Extract the [x, y] coordinate from the center of the cell holding the provided text.  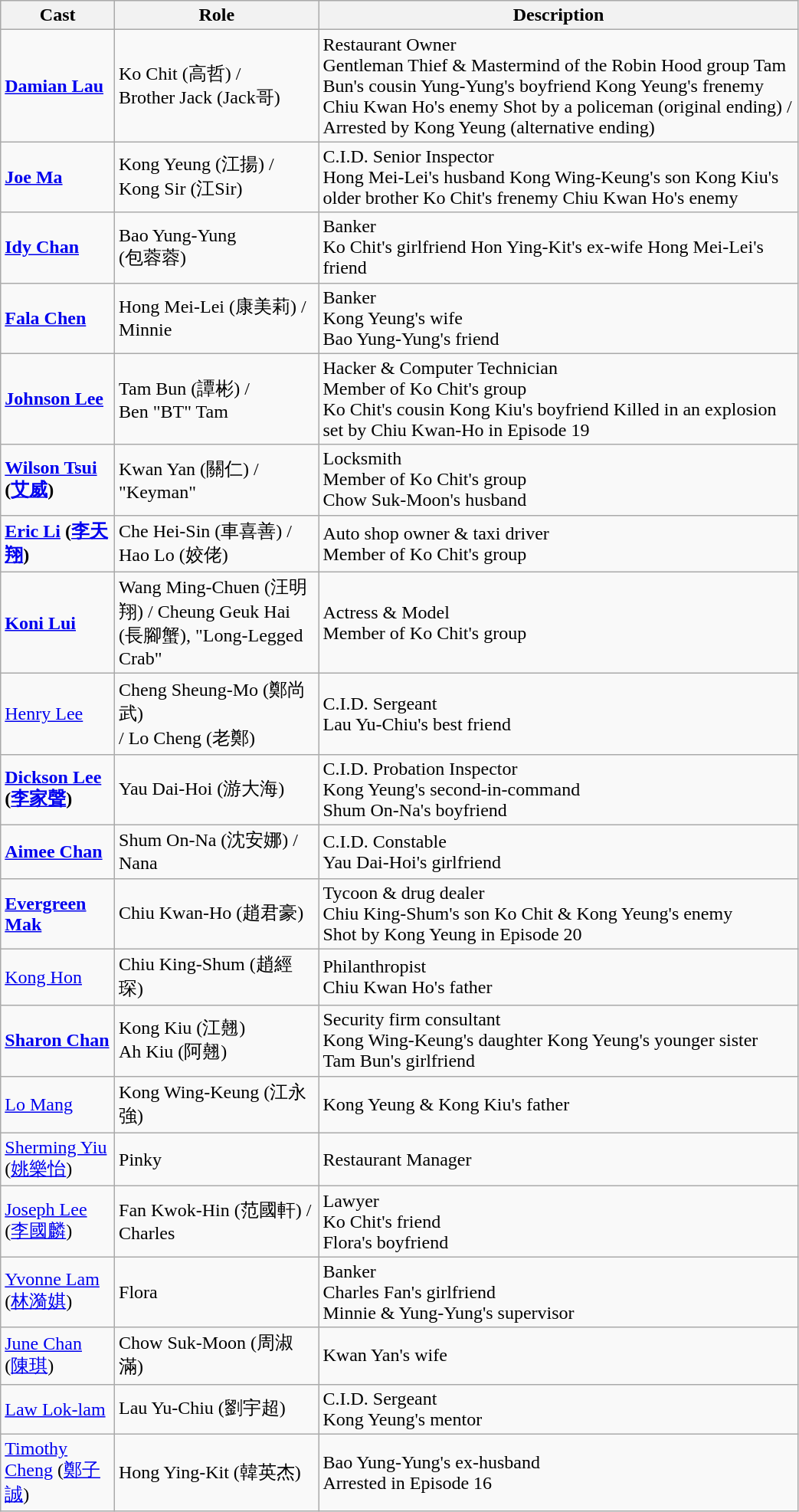
Chiu King-Shum (趙經琛) [217, 977]
Law Lok-lam [58, 1409]
C.I.D. SergeantLau Yu-Chiu's best friend [558, 714]
Shum On-Na (沈安娜) / Nana [217, 851]
BankerCharles Fan's girlfriendMinnie & Yung-Yung's supervisor [558, 1292]
Yvonne Lam (林漪娸) [58, 1292]
Lo Mang [58, 1104]
PhilanthropistChiu Kwan Ho's father [558, 977]
Hong Mei-Lei (康美莉) / Minnie [217, 318]
Sharon Chan [58, 1041]
Banker Kong Yeung's wife Bao Yung-Yung's friend [558, 318]
Wang Ming-Chuen (汪明翔) / Cheung Geuk Hai (長腳蟹), "Long-Legged Crab" [217, 622]
Hong Ying-Kit (韓英杰) [217, 1473]
Timothy Cheng (鄭子誠) [58, 1473]
BankerKo Chit's girlfriend Hon Ying-Kit's ex-wife Hong Mei-Lei's friend [558, 248]
Cheng Sheung-Mo (鄭尚武)/ Lo Cheng (老鄭) [217, 714]
Kong Hon [58, 977]
Tam Bun (譚彬) / Ben "BT" Tam [217, 398]
Restaurant Manager [558, 1159]
Role [217, 15]
Kong Yeung & Kong Kiu's father [558, 1104]
Cast [58, 15]
LocksmithMember of Ko Chit's groupChow Suk-Moon's husband [558, 480]
Joe Ma [58, 177]
Kong Wing-Keung (江永強) [217, 1104]
C.I.D. SergeantKong Yeung's mentor [558, 1409]
Flora [217, 1292]
Damian Lau [58, 86]
C.I.D. Senior InspectorHong Mei-Lei's husband Kong Wing-Keung's son Kong Kiu's older brother Ko Chit's frenemy Chiu Kwan Ho's enemy [558, 177]
Kong Kiu (江翹) Ah Kiu (阿翹) [217, 1041]
Fan Kwok-Hin (范國軒) / Charles [217, 1222]
Tycoon & drug dealerChiu King-Shum's son Ko Chit & Kong Yeung's enemyShot by Kong Yeung in Episode 20 [558, 913]
Auto shop owner & taxi driverMember of Ko Chit's group [558, 543]
Yau Dai-Hoi (游大海) [217, 789]
June Chan (陳琪) [58, 1356]
Eric Li (李天翔) [58, 543]
C.I.D. Constable Yau Dai-Hoi's girlfriend [558, 851]
Ko Chit (高哲) /Brother Jack (Jack哥) [217, 86]
Henry Lee [58, 714]
Idy Chan [58, 248]
Wilson Tsui (艾威) [58, 480]
Fala Chen [58, 318]
Security firm consultantKong Wing-Keung's daughter Kong Yeung's younger sister Tam Bun's girlfriend [558, 1041]
Sherming Yiu (姚樂怡) [58, 1159]
Lau Yu-Chiu (劉宇超) [217, 1409]
Kwan Yan's wife [558, 1356]
Hacker & Computer TechnicianMember of Ko Chit's groupKo Chit's cousin Kong Kiu's boyfriend Killed in an explosion set by Chiu Kwan-Ho in Episode 19 [558, 398]
Che Hei-Sin (車喜善) / Hao Lo (姣佬) [217, 543]
Joseph Lee (李國麟) [58, 1222]
Kong Yeung (江揚) / Kong Sir (江Sir) [217, 177]
Description [558, 15]
Aimee Chan [58, 851]
Kwan Yan (關仁) / "Keyman" [217, 480]
C.I.D. Probation InspectorKong Yeung's second-in-commandShum On-Na's boyfriend [558, 789]
Evergreen Mak [58, 913]
Dickson Lee (李家聲) [58, 789]
Actress & ModelMember of Ko Chit's group [558, 622]
Koni Lui [58, 622]
Pinky [217, 1159]
Bao Yung-Yung's ex-husbandArrested in Episode 16 [558, 1473]
LawyerKo Chit's friendFlora's boyfriend [558, 1222]
Chiu Kwan-Ho (趙君豪) [217, 913]
Chow Suk-Moon (周淑滿) [217, 1356]
Johnson Lee [58, 398]
Bao Yung-Yung(包蓉蓉) [217, 248]
